Pinpoint the cell where the given text exists, returning its [x, y] midpoint coordinate. 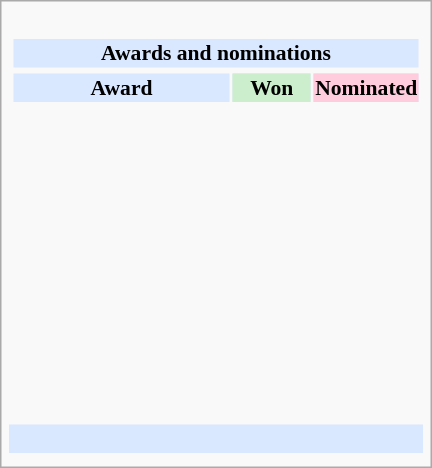
Won [272, 87]
Nominated [366, 87]
Awards and nominations [216, 53]
Award [121, 87]
Awards and nominations Award Won Nominated [216, 215]
